Extract the (x, y) coordinate from the center of the cell holding the provided text.  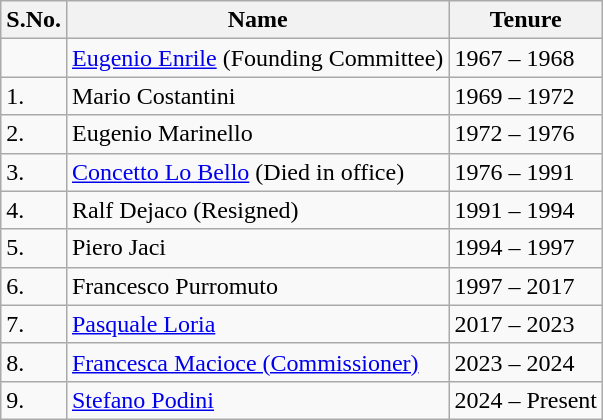
1991 – 1994 (526, 210)
Name (257, 20)
6. (34, 286)
S.No. (34, 20)
5. (34, 248)
1967 – 1968 (526, 58)
1976 – 1991 (526, 172)
2024 – Present (526, 400)
1997 – 2017 (526, 286)
Ralf Dejaco (Resigned) (257, 210)
8. (34, 362)
Eugenio Marinello (257, 134)
3. (34, 172)
Stefano Podini (257, 400)
2017 – 2023 (526, 324)
7. (34, 324)
Concetto Lo Bello (Died in office) (257, 172)
Francesca Macioce (Commissioner) (257, 362)
Pasquale Loria (257, 324)
Piero Jaci (257, 248)
Tenure (526, 20)
1. (34, 96)
Mario Costantini (257, 96)
9. (34, 400)
Eugenio Enrile (Founding Committee) (257, 58)
1969 – 1972 (526, 96)
1994 – 1997 (526, 248)
4. (34, 210)
1972 – 1976 (526, 134)
Francesco Purromuto (257, 286)
2. (34, 134)
2023 – 2024 (526, 362)
